Capture the cell that displays the provided text and extract its (x, y) central coordinate. 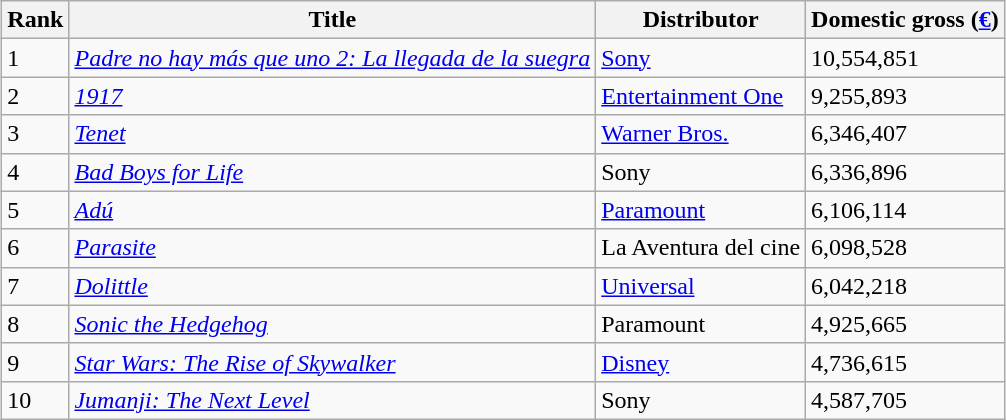
Sonic the Hedgehog (332, 324)
6,106,114 (906, 210)
10 (36, 400)
Parasite (332, 248)
9 (36, 362)
Entertainment One (701, 96)
Universal (701, 286)
Adú (332, 210)
7 (36, 286)
Disney (701, 362)
10,554,851 (906, 58)
3 (36, 134)
Star Wars: The Rise of Skywalker (332, 362)
Bad Boys for Life (332, 172)
1 (36, 58)
4,925,665 (906, 324)
Warner Bros. (701, 134)
8 (36, 324)
Dolittle (332, 286)
Tenet (332, 134)
2 (36, 96)
4,736,615 (906, 362)
6,336,896 (906, 172)
9,255,893 (906, 96)
1917 (332, 96)
Domestic gross (€) (906, 20)
Title (332, 20)
Jumanji: The Next Level (332, 400)
Rank (36, 20)
6 (36, 248)
Padre no hay más que uno 2: La llegada de la suegra (332, 58)
La Aventura del cine (701, 248)
5 (36, 210)
4,587,705 (906, 400)
6,346,407 (906, 134)
6,098,528 (906, 248)
4 (36, 172)
6,042,218 (906, 286)
Distributor (701, 20)
